Extract the (x, y) coordinate from the center of the cell holding the provided text.  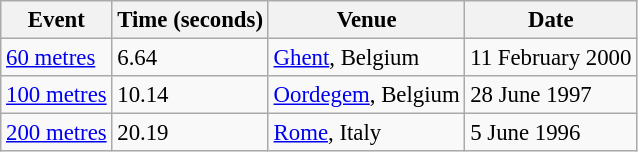
11 February 2000 (551, 58)
Oordegem, Belgium (366, 95)
28 June 1997 (551, 95)
100 metres (56, 95)
20.19 (190, 133)
60 metres (56, 58)
6.64 (190, 58)
Time (seconds) (190, 20)
10.14 (190, 95)
Event (56, 20)
200 metres (56, 133)
5 June 1996 (551, 133)
Venue (366, 20)
Ghent, Belgium (366, 58)
Date (551, 20)
Rome, Italy (366, 133)
